Scan for the cell matching the given text and deliver its (X, Y) coordinate at center. 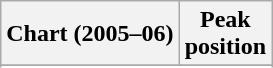
Chart (2005–06) (90, 34)
Peak position (225, 34)
